Scan for the cell matching the given text and deliver its [x, y] coordinate at center. 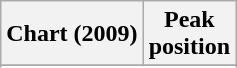
Chart (2009) [72, 34]
Peakposition [189, 34]
